Determine the [X, Y] coordinate at the center of the cell enclosing the given text.  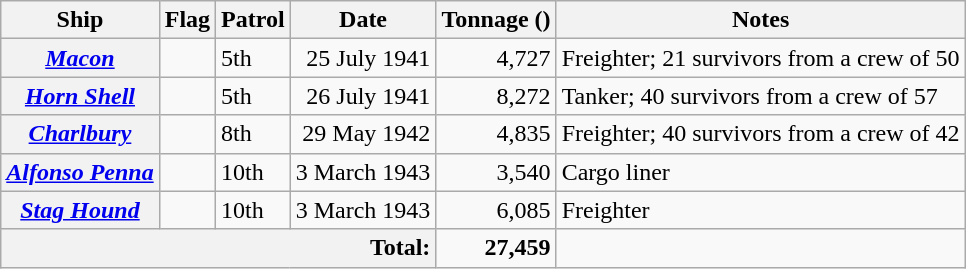
3,540 [496, 172]
Tonnage () [496, 20]
Alfonso Penna [80, 172]
26 July 1941 [363, 96]
Total: [218, 248]
Date [363, 20]
Charlbury [80, 134]
Freighter; 21 survivors from a crew of 50 [760, 58]
Horn Shell [80, 96]
6,085 [496, 210]
Tanker; 40 survivors from a crew of 57 [760, 96]
Freighter [760, 210]
Patrol [254, 20]
4,835 [496, 134]
Notes [760, 20]
8,272 [496, 96]
Ship [80, 20]
4,727 [496, 58]
8th [254, 134]
29 May 1942 [363, 134]
Flag [187, 20]
Cargo liner [760, 172]
25 July 1941 [363, 58]
27,459 [496, 248]
Freighter; 40 survivors from a crew of 42 [760, 134]
Stag Hound [80, 210]
Macon [80, 58]
